From the cell containing the given text, extract its center point as [X, Y] coordinate. 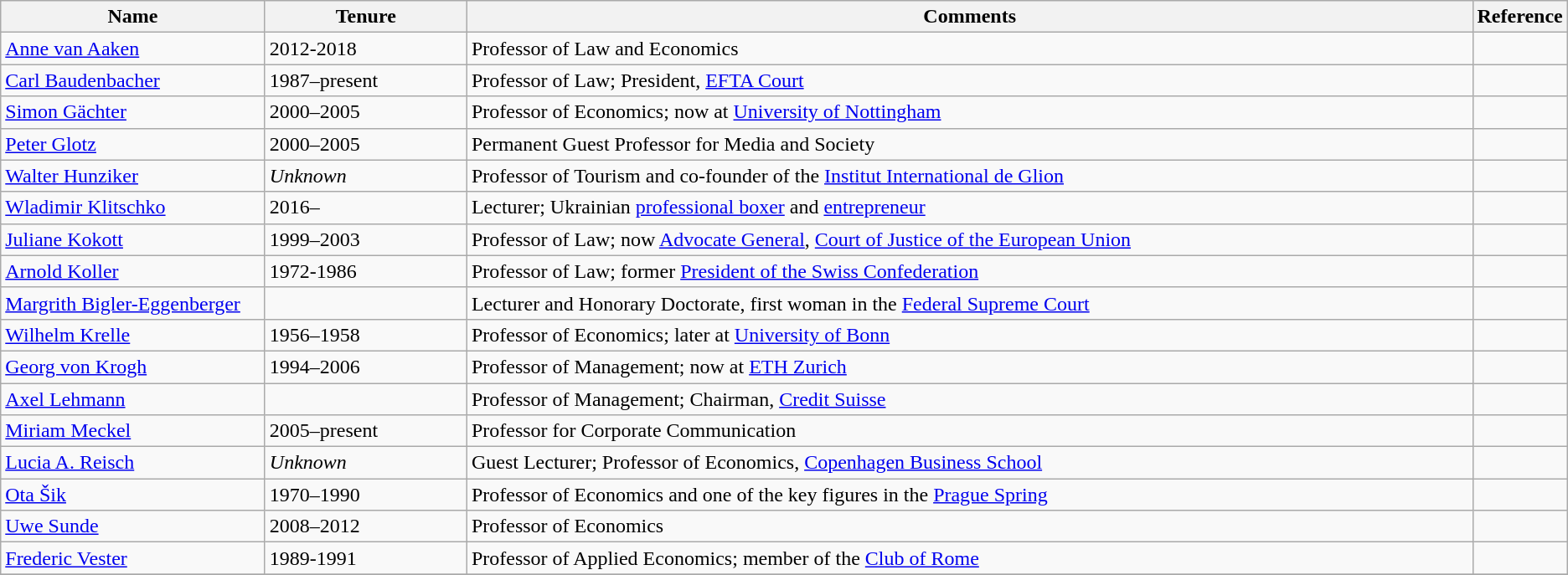
Axel Lehmann [133, 399]
Lucia A. Reisch [133, 463]
Professor of Economics; later at University of Bonn [970, 335]
Professor for Corporate Communication [970, 431]
Wilhelm Krelle [133, 335]
Professor of Tourism and co-founder of the Institut International de Glion [970, 176]
Carl Baudenbacher [133, 80]
Peter Glotz [133, 144]
1987–present [365, 80]
Professor of Economics and one of the key figures in the Prague Spring [970, 495]
Arnold Koller [133, 271]
Ota Šik [133, 495]
Name [133, 17]
Professor of Law; President, EFTA Court [970, 80]
Georg von Krogh [133, 367]
Professor of Economics; now at University of Nottingham [970, 112]
Lecturer and Honorary Doctorate, first woman in the Federal Supreme Court [970, 303]
Professor of Economics [970, 526]
Anne van Aaken [133, 49]
Professor of Management; now at ETH Zurich [970, 367]
Professor of Applied Economics; member of the Club of Rome [970, 558]
1989-1991 [365, 558]
Professor of Law and Economics [970, 49]
Permanent Guest Professor for Media and Society [970, 144]
Frederic Vester [133, 558]
Guest Lecturer; Professor of Economics, Copenhagen Business School [970, 463]
2005–present [365, 431]
Uwe Sunde [133, 526]
1956–1958 [365, 335]
Wladimir Klitschko [133, 208]
Professor of Law; now Advocate General, Court of Justice of the European Union [970, 239]
Professor of Law; former President of the Swiss Confederation [970, 271]
Lecturer; Ukrainian professional boxer and entrepreneur [970, 208]
Walter Hunziker [133, 176]
Simon Gächter [133, 112]
Professor of Management; Chairman, Credit Suisse [970, 399]
2012-2018 [365, 49]
Tenure [365, 17]
Comments [970, 17]
Juliane Kokott [133, 239]
1970–1990 [365, 495]
2008–2012 [365, 526]
Margrith Bigler-Eggenberger [133, 303]
1994–2006 [365, 367]
2016– [365, 208]
1999–2003 [365, 239]
1972-1986 [365, 271]
Reference [1519, 17]
Miriam Meckel [133, 431]
